Identify which cell holds the provided text, then report its [x, y] central coordinate. 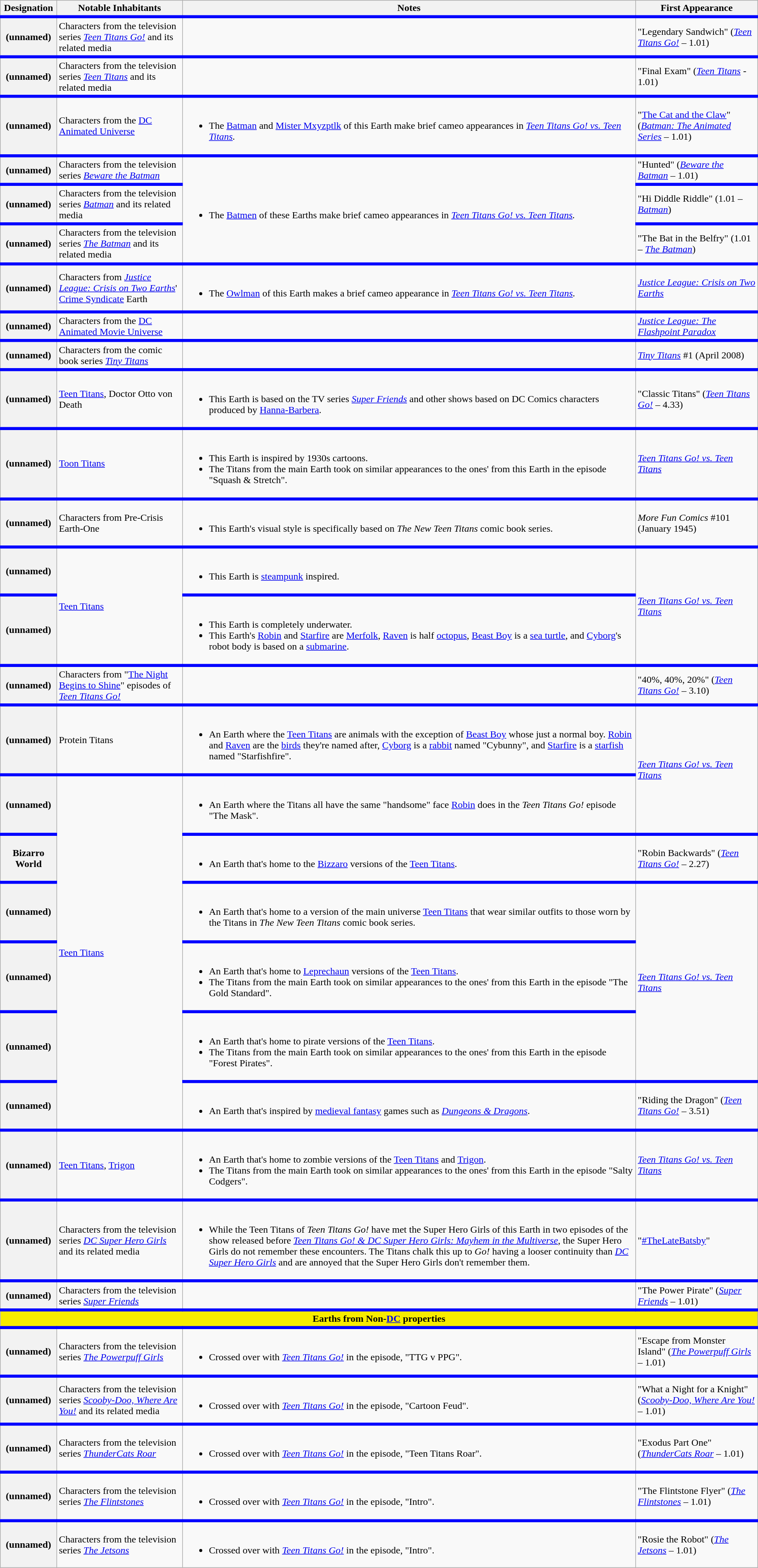
Characters from the television series DC Super Hero Girls and its related media [120, 1240]
The Owlman of this Earth makes a brief cameo appearance in Teen Titans Go! vs. Teen Titans. [409, 288]
Teen Titans, Doctor Otto von Death [120, 399]
The Batman and Mister Mxyzptlk of this Earth make brief cameo appearances in Teen Titans Go! vs. Teen Titans. [409, 126]
First Appearance [697, 9]
An Earth where the Titans all have the same "handsome" face Robin does in the Teen Titans Go! episode "The Mask". [409, 805]
"The Bat in the Belfry" (1.01 – The Batman) [697, 244]
Teen Titans, Trigon [120, 1165]
Characters from the television series The Batman and its related media [120, 244]
Characters from the television series Beware the Batman [120, 170]
Notable Inhabitants [120, 9]
Tiny Titans #1 (April 2008) [697, 355]
"Final Exam" (Teen Titans - 1.01) [697, 77]
Designation [28, 9]
This Earth's visual style is specifically based on The New Teen Titans comic book series. [409, 523]
"Escape from Monster Island" (The Powerpuff Girls – 1.01) [697, 1352]
Toon Titans [120, 463]
Characters from the television series Teen Titans Go! and its related media [120, 37]
Notes [409, 9]
Characters from the television series Teen Titans and its related media [120, 77]
"#TheLateBatsby" [697, 1240]
"Robin Backwards" (Teen Titans Go! – 2.27) [697, 859]
"Exodus Part One" (ThunderCats Roar – 1.01) [697, 1448]
An Earth that's home to the Bizzaro versions of the Teen Titans. [409, 859]
An Earth that's inspired by medieval fantasy games such as Dungeons & Dragons. [409, 1106]
Justice League: The Flashpoint Paradox [697, 326]
Characters from the comic book series Tiny Titans [120, 355]
"The Power Pirate" (Super Friends – 1.01) [697, 1295]
More Fun Comics #101 (January 1945) [697, 523]
Characters from the television series The Flintstones [120, 1497]
The Batmen of these Earths make brief cameo appearances in Teen Titans Go! vs. Teen Titans. [409, 210]
Earths from Non-DC properties [379, 1319]
Characters from Justice League: Crisis on Two Earths' Crime Syndicate Earth [120, 288]
Crossed over with Teen Titans Go! in the episode, "TTG v PPG". [409, 1352]
This Earth is steampunk inspired. [409, 571]
Characters from the DC Animated Universe [120, 126]
"Hi Diddle Riddle" (1.01 – Batman) [697, 204]
Bizarro World [28, 859]
Crossed over with Teen Titans Go! in the episode, "Teen Titans Roar". [409, 1448]
"Legendary Sandwich" (Teen Titans Go! – 1.01) [697, 37]
"Rosie the Robot" (The Jetsons – 1.01) [697, 1544]
Characters from Pre-Crisis Earth-One [120, 523]
"40%, 40%, 20%" (Teen Titans Go! – 3.10) [697, 685]
Justice League: Crisis on Two Earths [697, 288]
Characters from the television series Super Friends [120, 1295]
Characters from "The Night Begins to Shine" episodes of Teen Titans Go! [120, 685]
Characters from the television series Batman and its related media [120, 204]
"Hunted" (Beware the Batman – 1.01) [697, 170]
Characters from the television series The Powerpuff Girls [120, 1352]
Crossed over with Teen Titans Go! in the episode, "Cartoon Feud". [409, 1400]
This Earth is based on the TV series Super Friends and other shows based on DC Comics characters produced by Hanna-Barbera. [409, 399]
"The Flintstone Flyer" (The Flintstones – 1.01) [697, 1497]
"What a Night for a Knight" (Scooby-Doo, Where Are You! – 1.01) [697, 1400]
Characters from the television series Scooby-Doo, Where Are You! and its related media [120, 1400]
"The Cat and the Claw" (Batman: The Animated Series – 1.01) [697, 126]
Characters from the television series The Jetsons [120, 1544]
Characters from the television series ThunderCats Roar [120, 1448]
"Riding the Dragon" (Teen Titans Go! – 3.51) [697, 1106]
"Classic Titans" (Teen Titans Go! – 4.33) [697, 399]
Protein Titans [120, 740]
Characters from the DC Animated Movie Universe [120, 326]
